Capture the cell that displays the provided text and extract its (x, y) central coordinate. 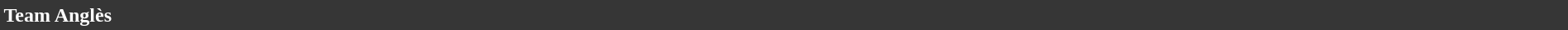
Team Anglès (784, 15)
